Detect which cell encompasses the target text, then output its (X, Y) center coordinate. 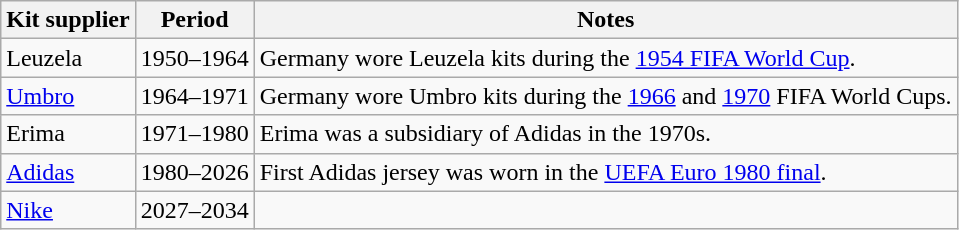
Erima was a subsidiary of Adidas in the 1970s. (606, 134)
Leuzela (68, 58)
2027–2034 (194, 210)
Umbro (68, 96)
First Adidas jersey was worn in the UEFA Euro 1980 final. (606, 172)
1971–1980 (194, 134)
1950–1964 (194, 58)
Adidas (68, 172)
Period (194, 20)
Germany wore Leuzela kits during the 1954 FIFA World Cup. (606, 58)
1980–2026 (194, 172)
Notes (606, 20)
Erima (68, 134)
Nike (68, 210)
1964–1971 (194, 96)
Germany wore Umbro kits during the 1966 and 1970 FIFA World Cups. (606, 96)
Kit supplier (68, 20)
